From the cell containing the given text, extract its center point as (X, Y) coordinate. 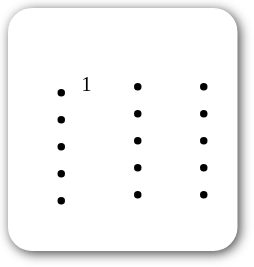
1 (56, 130)
